Pinpoint the cell where the given text exists, returning its [X, Y] midpoint coordinate. 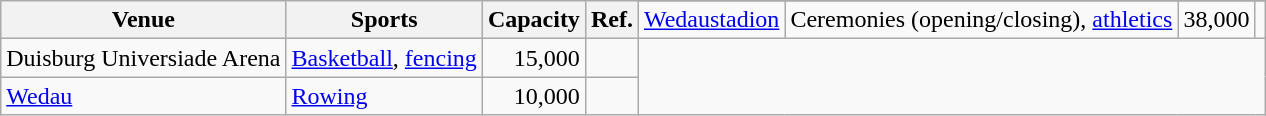
15,000 [534, 58]
Ref. [612, 20]
10,000 [534, 96]
Wedau [144, 96]
Capacity [534, 20]
38,000 [1216, 20]
Wedaustadion [711, 20]
Duisburg Universiade Arena [144, 58]
Ceremonies (opening/closing), athletics [982, 20]
Rowing [384, 96]
Sports [384, 20]
Basketball, fencing [384, 58]
Venue [144, 20]
